Identify which cell holds the provided text, then report its [x, y] central coordinate. 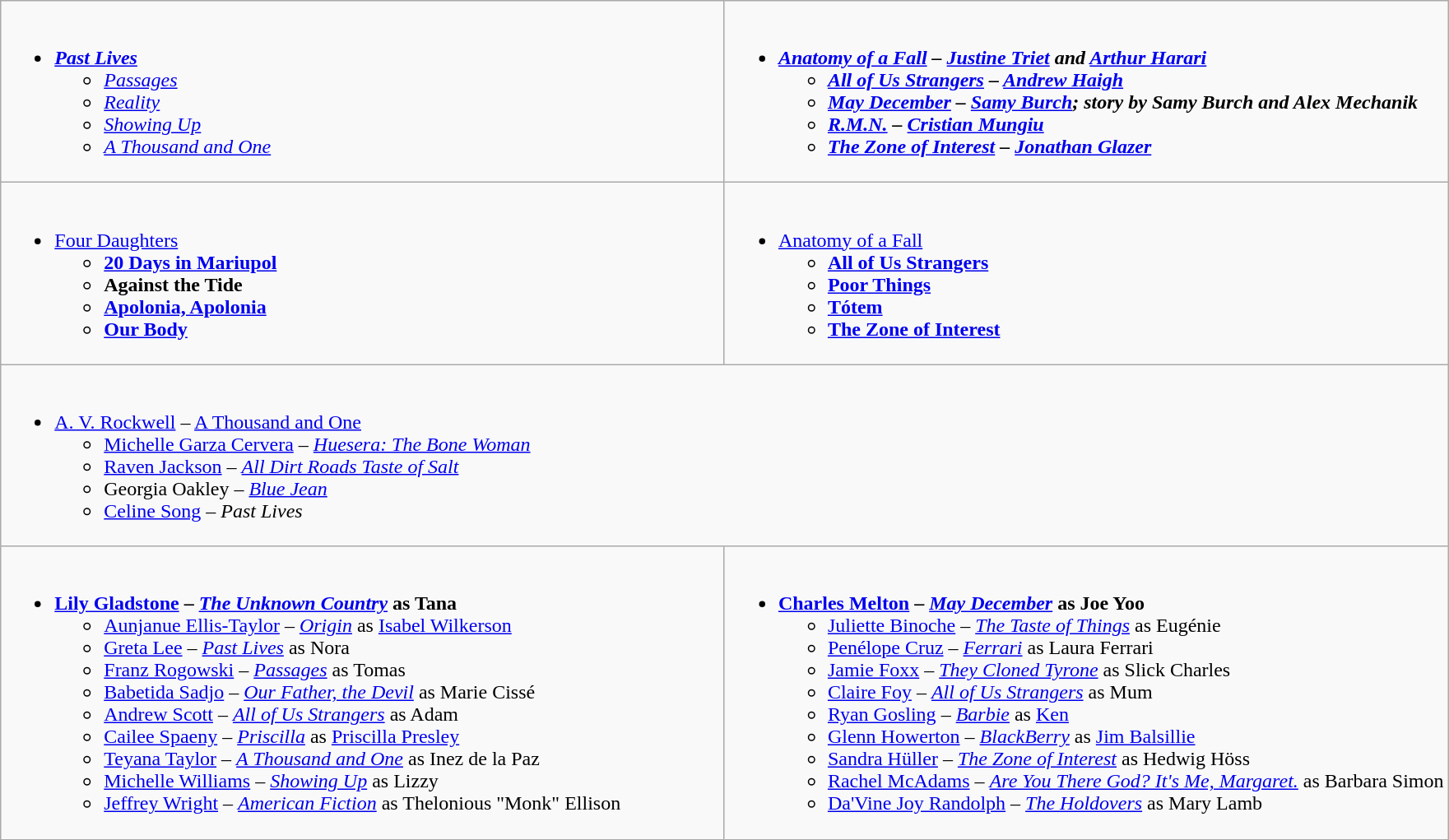
Past LivesPassagesRealityShowing UpA Thousand and One [363, 92]
Four Daughters20 Days in MariupolAgainst the TideApolonia, ApoloniaOur Body [363, 273]
Anatomy of a FallAll of Us StrangersPoor ThingsTótemThe Zone of Interest [1086, 273]
